Provide the (X, Y) coordinate of the cell's center where the given text is located.  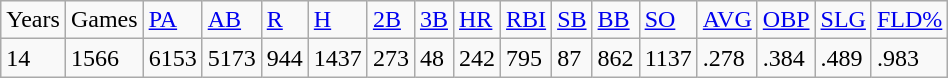
.983 (909, 58)
48 (434, 58)
AB (232, 20)
273 (390, 58)
.384 (786, 58)
OBP (786, 20)
1437 (338, 58)
AVG (727, 20)
HR (476, 20)
242 (476, 58)
795 (526, 58)
1137 (668, 58)
87 (572, 58)
PA (172, 20)
944 (284, 58)
1566 (104, 58)
.489 (843, 58)
BB (616, 20)
862 (616, 58)
6153 (172, 58)
SB (572, 20)
RBI (526, 20)
FLD% (909, 20)
14 (34, 58)
5173 (232, 58)
R (284, 20)
3B (434, 20)
SLG (843, 20)
2B (390, 20)
SO (668, 20)
Games (104, 20)
H (338, 20)
.278 (727, 58)
Years (34, 20)
